Return the [x, y] coordinate for the center point of the cell that contains the specified text.  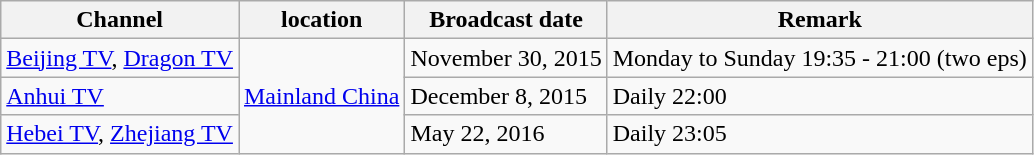
December 8, 2015 [506, 96]
Beijing TV, Dragon TV [120, 58]
Channel [120, 20]
location [321, 20]
Remark [820, 20]
November 30, 2015 [506, 58]
Mainland China [321, 96]
Daily 22:00 [820, 96]
Daily 23:05 [820, 134]
Broadcast date [506, 20]
May 22, 2016 [506, 134]
Anhui TV [120, 96]
Monday to Sunday 19:35 - 21:00 (two eps) [820, 58]
Hebei TV, Zhejiang TV [120, 134]
